Return the (X, Y) coordinate for the center point of the cell that contains the specified text.  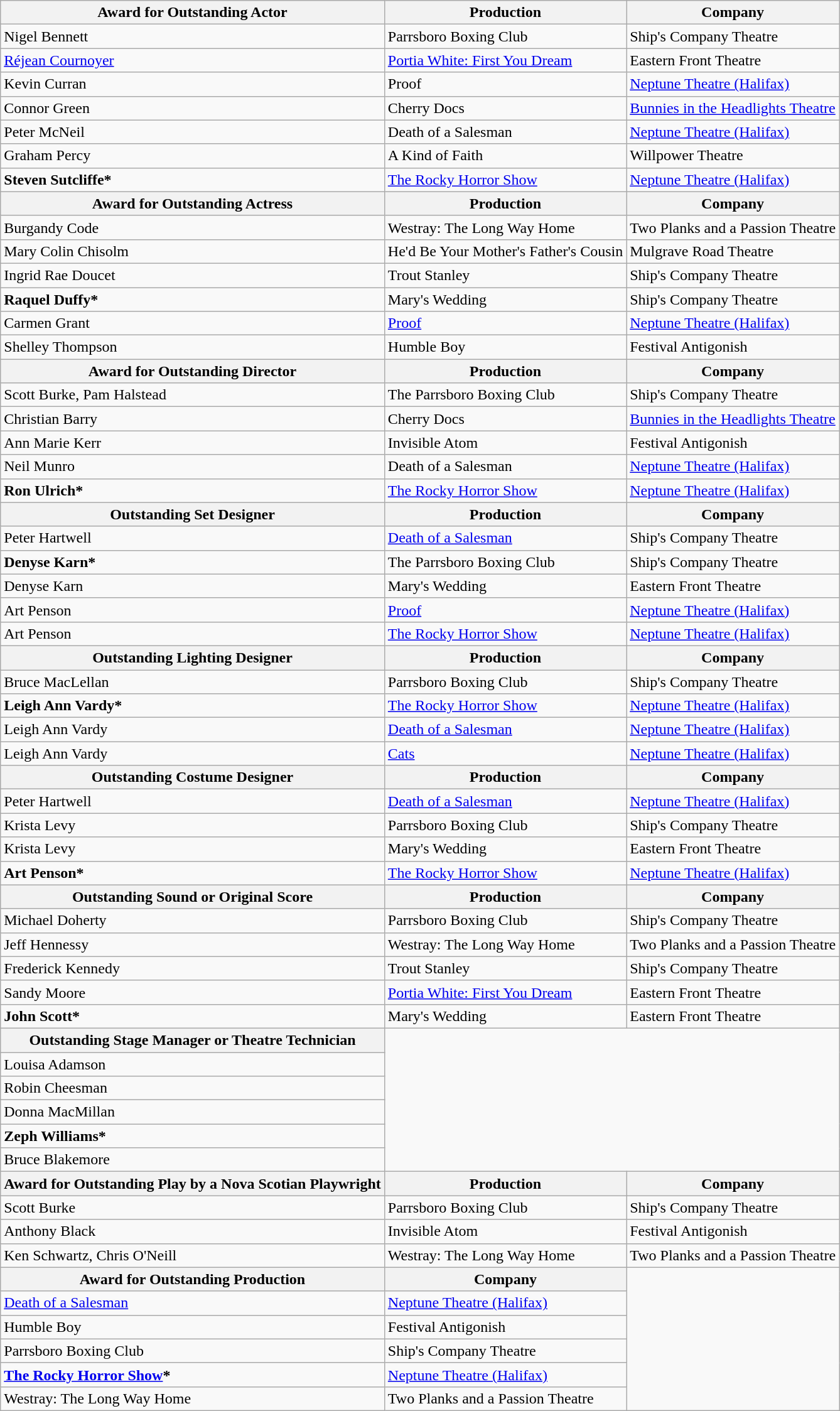
Award for Outstanding Director (193, 371)
Jeff Hennessy (193, 944)
Outstanding Sound or Original Score (193, 897)
Zeph Williams* (193, 1136)
Award for Outstanding Actress (193, 203)
Burgandy Code (193, 227)
Réjean Cournoyer (193, 60)
Art Penson* (193, 873)
Cats (505, 754)
Mulgrave Road Theatre (733, 251)
Steven Sutcliffe* (193, 180)
Graham Percy (193, 156)
Mary Colin Chisolm (193, 251)
Outstanding Costume Designer (193, 777)
The Rocky Horror Show* (193, 1375)
Carmen Grant (193, 323)
Award for Outstanding Production (193, 1279)
Outstanding Lighting Designer (193, 657)
Denyse Karn* (193, 562)
Shelley Thompson (193, 347)
Donna MacMillan (193, 1112)
Connor Green (193, 108)
Ron Ulrich* (193, 490)
Outstanding Stage Manager or Theatre Technician (193, 1040)
Ken Schwartz, Chris O'Neill (193, 1255)
Denyse Karn (193, 586)
Leigh Ann Vardy* (193, 706)
Peter McNeil (193, 132)
Neil Munro (193, 467)
John Scott* (193, 1016)
Award for Outstanding Play by a Nova Scotian Playwright (193, 1184)
Bruce MacLellan (193, 681)
Scott Burke (193, 1208)
Anthony Black (193, 1231)
Kevin Curran (193, 84)
Christian Barry (193, 419)
Scott Burke, Pam Halstead (193, 395)
Louisa Adamson (193, 1064)
Willpower Theatre (733, 156)
Ann Marie Kerr (193, 443)
He'd Be Your Mother's Father's Cousin (505, 251)
Robin Cheesman (193, 1088)
Outstanding Set Designer (193, 514)
Award for Outstanding Actor (193, 13)
Michael Doherty (193, 921)
Sandy Moore (193, 992)
Frederick Kennedy (193, 968)
Nigel Bennett (193, 36)
Bruce Blakemore (193, 1160)
A Kind of Faith (505, 156)
Raquel Duffy* (193, 300)
Ingrid Rae Doucet (193, 275)
